Extract the (X, Y) coordinate from the center of the cell holding the provided text.  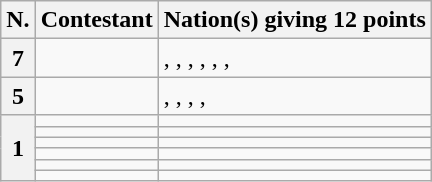
Nation(s) giving 12 points (294, 20)
7 (18, 58)
1 (18, 148)
, , , , , , (294, 58)
, , , , (294, 96)
N. (18, 20)
Contestant (96, 20)
5 (18, 96)
